Search for the cell housing the specified text and yield its (X, Y) center coordinate. 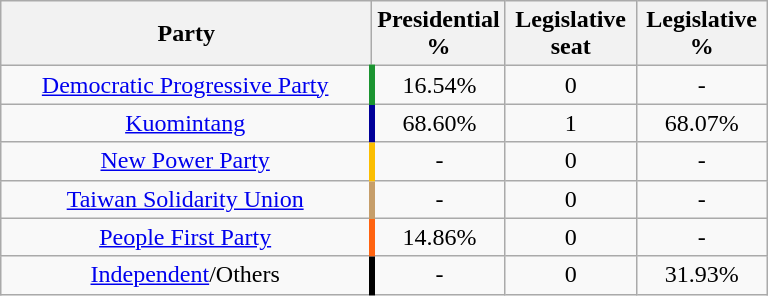
68.07% (702, 123)
Party (186, 34)
Kuomintang (186, 123)
New Power Party (186, 161)
1 (570, 123)
Legislative % (702, 34)
31.93% (702, 275)
14.86% (438, 237)
68.60% (438, 123)
Legislative seat (570, 34)
Democratic Progressive Party (186, 85)
Taiwan Solidarity Union (186, 199)
Presidential % (438, 34)
People First Party (186, 237)
Independent/Others (186, 275)
16.54% (438, 85)
